Locate the cell with the specified text and output its (x, y) center coordinate. 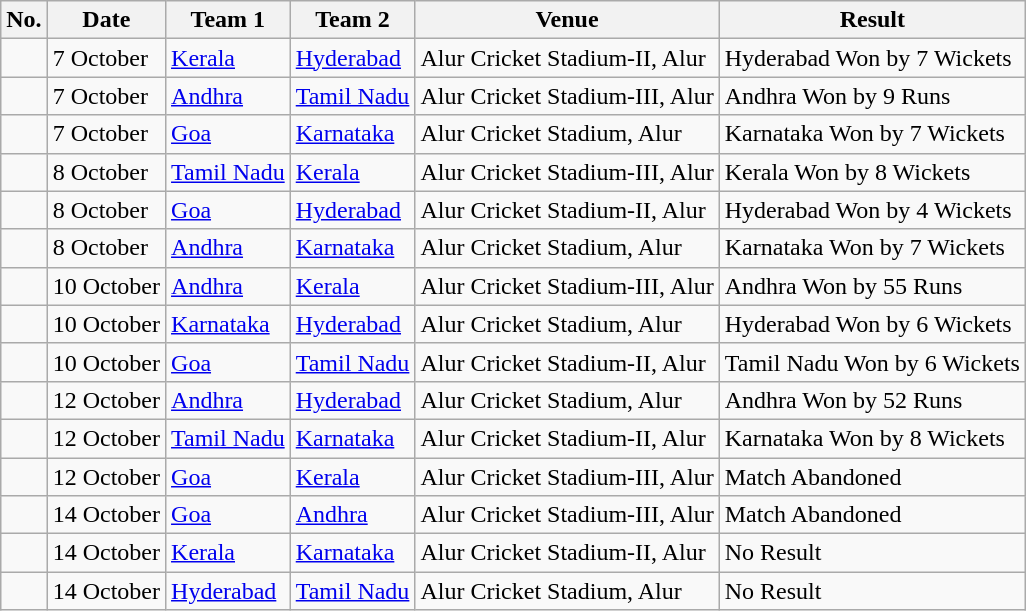
Team 2 (352, 20)
Hyderabad Won by 7 Wickets (872, 58)
Result (872, 20)
Tamil Nadu Won by 6 Wickets (872, 362)
No. (24, 20)
Hyderabad Won by 4 Wickets (872, 210)
Andhra Won by 9 Runs (872, 96)
Hyderabad Won by 6 Wickets (872, 324)
Kerala Won by 8 Wickets (872, 172)
Date (106, 20)
Andhra Won by 55 Runs (872, 286)
Team 1 (228, 20)
Andhra Won by 52 Runs (872, 400)
Karnataka Won by 8 Wickets (872, 438)
Venue (567, 20)
